Extract the (x, y) coordinate from the center of the cell holding the provided text.  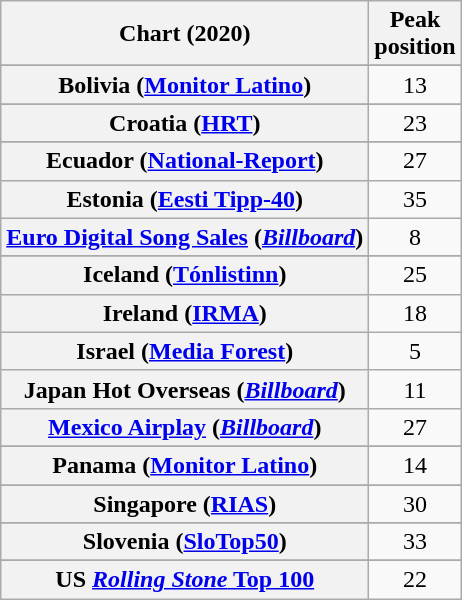
13 (415, 85)
Peakposition (415, 34)
Bolivia (Monitor Latino) (185, 85)
Panama (Monitor Latino) (185, 465)
33 (415, 542)
Chart (2020) (185, 34)
Slovenia (SloTop50) (185, 542)
35 (415, 199)
14 (415, 465)
18 (415, 313)
Mexico Airplay (Billboard) (185, 427)
Croatia (HRT) (185, 123)
25 (415, 275)
Estonia (Eesti Tipp-40) (185, 199)
11 (415, 389)
23 (415, 123)
22 (415, 580)
5 (415, 351)
30 (415, 503)
Ireland (IRMA) (185, 313)
8 (415, 237)
Euro Digital Song Sales (Billboard) (185, 237)
Israel (Media Forest) (185, 351)
Iceland (Tónlistinn) (185, 275)
Singapore (RIAS) (185, 503)
Ecuador (National-Report) (185, 161)
Japan Hot Overseas (Billboard) (185, 389)
US Rolling Stone Top 100 (185, 580)
